Output the [x, y] coordinate of the center of the cell containing the given text.  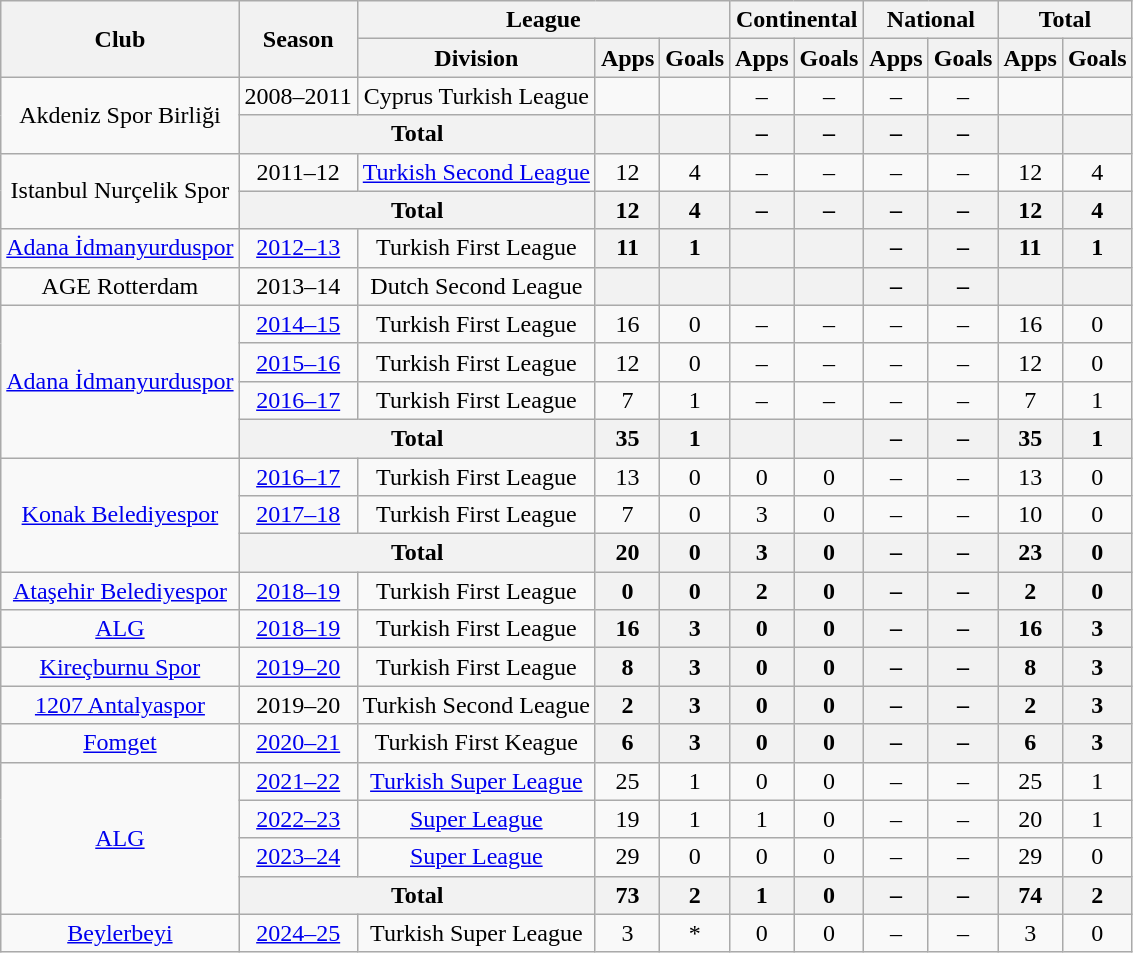
National [931, 20]
Akdeniz Spor Birliği [120, 115]
Dutch Second League [476, 286]
2023–24 [298, 857]
Turkish First Keague [476, 743]
2024–25 [298, 933]
AGE Rotterdam [120, 286]
2013–14 [298, 286]
19 [627, 819]
2015–16 [298, 362]
2012–13 [298, 248]
10 [1030, 515]
Season [298, 39]
Fomget [120, 743]
Ataşehir Belediyespor [120, 591]
Istanbul Nurçelik Spor [120, 191]
74 [1030, 895]
73 [627, 895]
2008–2011 [298, 96]
2021–22 [298, 781]
Cyprus Turkish League [476, 96]
Konak Belediyespor [120, 515]
2022–23 [298, 819]
* [695, 933]
Beylerbeyi [120, 933]
Division [476, 58]
23 [1030, 553]
Continental [797, 20]
League [543, 20]
Kireçburnu Spor [120, 667]
1207 Antalyaspor [120, 705]
2017–18 [298, 515]
Club [120, 39]
2014–15 [298, 324]
2011–12 [298, 172]
2020–21 [298, 743]
